Capture the cell that displays the provided text and extract its [x, y] central coordinate. 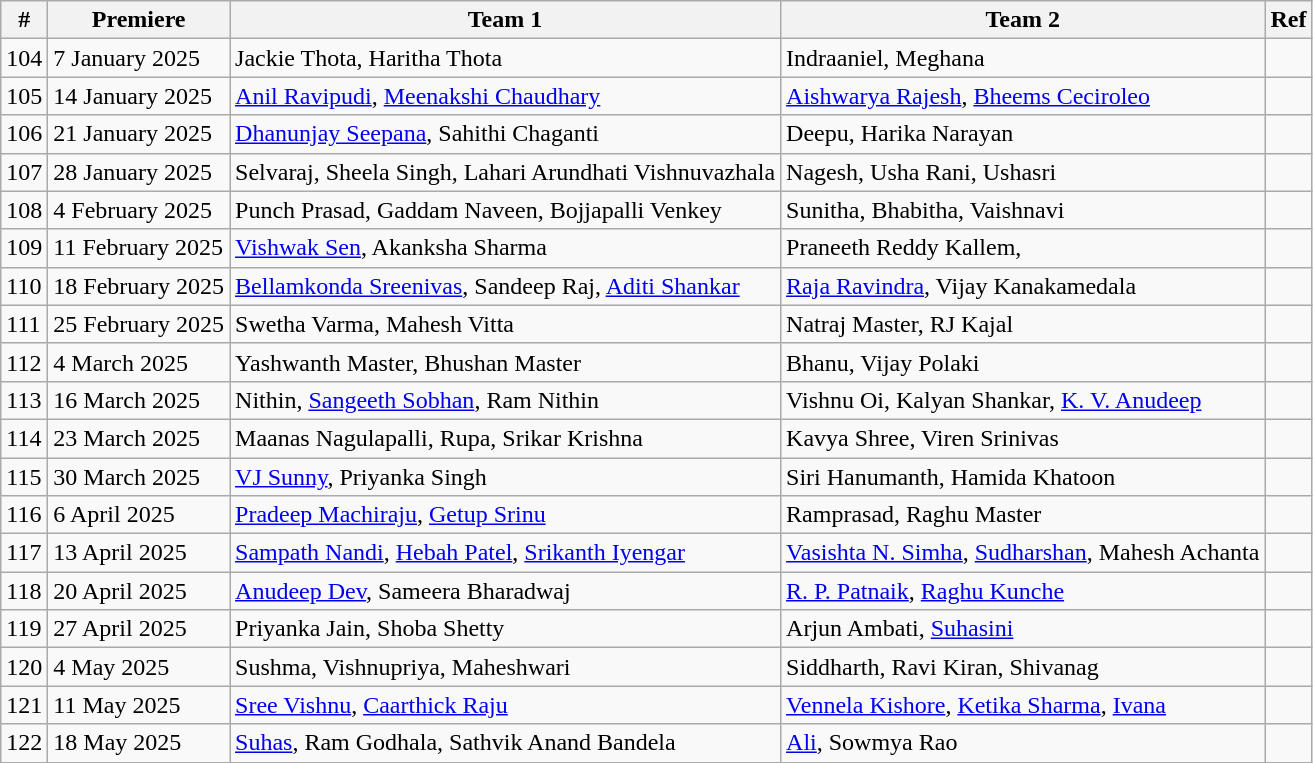
Anil Ravipudi, Meenakshi Chaudhary [506, 96]
R. P. Patnaik, Raghu Kunche [1023, 591]
Vennela Kishore, Ketika Sharma, Ivana [1023, 705]
Bhanu, Vijay Polaki [1023, 362]
18 May 2025 [139, 743]
Kavya Shree, Viren Srinivas [1023, 438]
Suhas, Ram Godhala, Sathvik Anand Bandela [506, 743]
Vishnu Oi, Kalyan Shankar, K. V. Anudeep [1023, 400]
Punch Prasad, Gaddam Naveen, Bojjapalli Venkey [506, 210]
Bellamkonda Sreenivas, Sandeep Raj, Aditi Shankar [506, 286]
Pradeep Machiraju, Getup Srinu [506, 515]
Arjun Ambati, Suhasini [1023, 629]
Team 1 [506, 20]
116 [24, 515]
120 [24, 667]
Praneeth Reddy Kallem, [1023, 248]
Sunitha, Bhabitha, Vaishnavi [1023, 210]
Swetha Varma, Mahesh Vitta [506, 324]
Nithin, Sangeeth Sobhan, Ram Nithin [506, 400]
Yashwanth Master, Bhushan Master [506, 362]
118 [24, 591]
13 April 2025 [139, 553]
14 January 2025 [139, 96]
105 [24, 96]
112 [24, 362]
4 May 2025 [139, 667]
Jackie Thota, Haritha Thota [506, 58]
Team 2 [1023, 20]
Priyanka Jain, Shoba Shetty [506, 629]
106 [24, 134]
Sree Vishnu, Caarthick Raju [506, 705]
7 January 2025 [139, 58]
16 March 2025 [139, 400]
Premiere [139, 20]
11 May 2025 [139, 705]
30 March 2025 [139, 477]
Raja Ravindra, Vijay Kanakamedala [1023, 286]
11 February 2025 [139, 248]
Selvaraj, Sheela Singh, Lahari Arundhati Vishnuvazhala [506, 172]
Deepu, Harika Narayan [1023, 134]
Vishwak Sen, Akanksha Sharma [506, 248]
21 January 2025 [139, 134]
115 [24, 477]
# [24, 20]
108 [24, 210]
Natraj Master, RJ Kajal [1023, 324]
23 March 2025 [139, 438]
Siri Hanumanth, Hamida Khatoon [1023, 477]
Anudeep Dev, Sameera Bharadwaj [506, 591]
Dhanunjay Seepana, Sahithi Chaganti [506, 134]
Vasishta N. Simha, Sudharshan, Mahesh Achanta [1023, 553]
18 February 2025 [139, 286]
109 [24, 248]
25 February 2025 [139, 324]
Sushma, Vishnupriya, Maheshwari [506, 667]
104 [24, 58]
Ramprasad, Raghu Master [1023, 515]
117 [24, 553]
6 April 2025 [139, 515]
Nagesh, Usha Rani, Ushasri [1023, 172]
119 [24, 629]
Maanas Nagulapalli, Rupa, Srikar Krishna [506, 438]
4 March 2025 [139, 362]
4 February 2025 [139, 210]
114 [24, 438]
Aishwarya Rajesh, Bheems Ceciroleo [1023, 96]
111 [24, 324]
Ali, Sowmya Rao [1023, 743]
Sampath Nandi, Hebah Patel, Srikanth Iyengar [506, 553]
20 April 2025 [139, 591]
110 [24, 286]
107 [24, 172]
113 [24, 400]
122 [24, 743]
Ref [1288, 20]
27 April 2025 [139, 629]
Siddharth, Ravi Kiran, Shivanag [1023, 667]
121 [24, 705]
Indraaniel, Meghana [1023, 58]
28 January 2025 [139, 172]
VJ Sunny, Priyanka Singh [506, 477]
